From the cell containing the given text, extract its center point as (X, Y) coordinate. 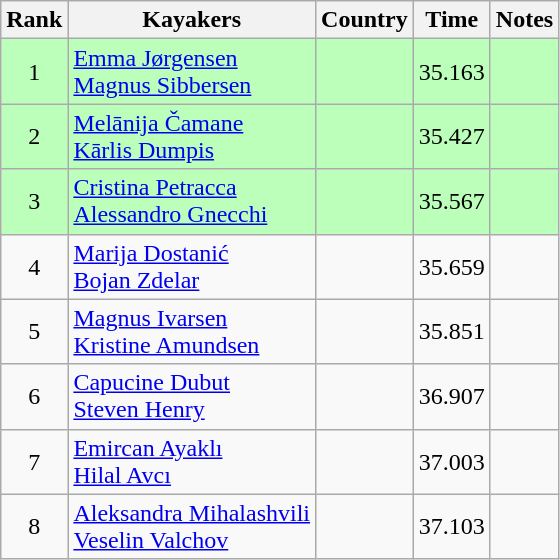
37.003 (452, 462)
Kayakers (192, 20)
Capucine DubutSteven Henry (192, 396)
35.659 (452, 266)
8 (34, 526)
35.427 (452, 136)
3 (34, 202)
Emircan AyaklıHilal Avcı (192, 462)
4 (34, 266)
Magnus IvarsenKristine Amundsen (192, 332)
35.163 (452, 72)
37.103 (452, 526)
7 (34, 462)
Rank (34, 20)
Cristina PetraccaAlessandro Gnecchi (192, 202)
2 (34, 136)
6 (34, 396)
Aleksandra MihalashviliVeselin Valchov (192, 526)
Marija DostanićBojan Zdelar (192, 266)
35.567 (452, 202)
5 (34, 332)
36.907 (452, 396)
Country (365, 20)
1 (34, 72)
35.851 (452, 332)
Emma JørgensenMagnus Sibbersen (192, 72)
Time (452, 20)
Notes (524, 20)
Melānija ČamaneKārlis Dumpis (192, 136)
